Detect which cell encompasses the target text, then output its [x, y] center coordinate. 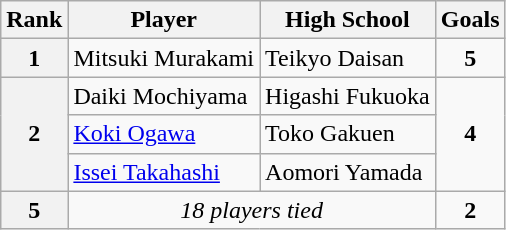
1 [34, 58]
Player [164, 20]
Aomori Yamada [348, 172]
Issei Takahashi [164, 172]
Teikyo Daisan [348, 58]
Toko Gakuen [348, 134]
4 [470, 134]
Koki Ogawa [164, 134]
Mitsuki Murakami [164, 58]
Higashi Fukuoka [348, 96]
Rank [34, 20]
High School [348, 20]
Goals [470, 20]
Daiki Mochiyama [164, 96]
18 players tied [252, 210]
